Locate the cell with the specified text and output its (x, y) center coordinate. 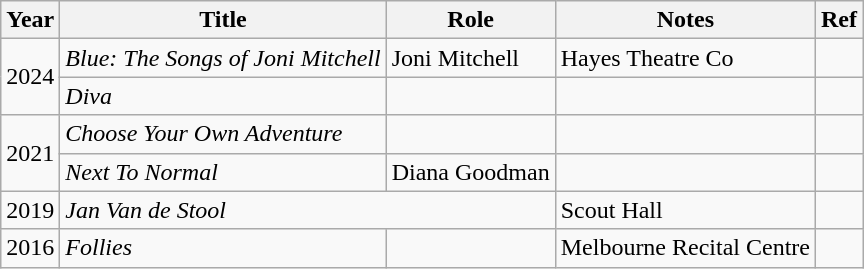
Diva (223, 96)
2024 (30, 77)
Diana Goodman (470, 172)
2021 (30, 153)
Follies (223, 248)
Next To Normal (223, 172)
Blue: The Songs of Joni Mitchell (223, 58)
2016 (30, 248)
Hayes Theatre Co (685, 58)
Joni Mitchell (470, 58)
Jan Van de Stool (308, 210)
Notes (685, 20)
Title (223, 20)
2019 (30, 210)
Choose Your Own Adventure (223, 134)
Year (30, 20)
Role (470, 20)
Scout Hall (685, 210)
Melbourne Recital Centre (685, 248)
Ref (840, 20)
